Detect which cell encompasses the target text, then output its [x, y] center coordinate. 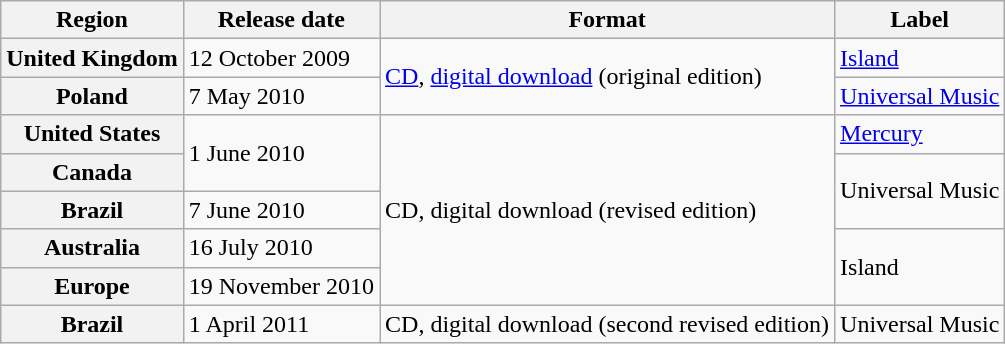
7 June 2010 [281, 210]
United Kingdom [92, 58]
1 June 2010 [281, 153]
CD, digital download (revised edition) [608, 210]
Release date [281, 20]
Label [920, 20]
Format [608, 20]
12 October 2009 [281, 58]
Region [92, 20]
CD, digital download (original edition) [608, 77]
19 November 2010 [281, 286]
Poland [92, 96]
Mercury [920, 134]
16 July 2010 [281, 248]
Canada [92, 172]
Europe [92, 286]
CD, digital download (second revised edition) [608, 324]
United States [92, 134]
7 May 2010 [281, 96]
Australia [92, 248]
1 April 2011 [281, 324]
